Pinpoint the cell where the given text exists, returning its (X, Y) midpoint coordinate. 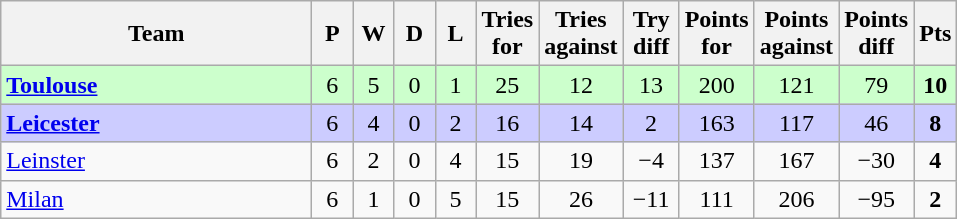
26 (581, 199)
19 (581, 161)
206 (796, 199)
14 (581, 123)
25 (508, 85)
Team (156, 34)
Try diff (651, 34)
−4 (651, 161)
46 (876, 123)
111 (716, 199)
163 (716, 123)
Leinster (156, 161)
10 (936, 85)
−11 (651, 199)
Leicester (156, 123)
121 (796, 85)
Points against (796, 34)
−95 (876, 199)
Milan (156, 199)
Tries against (581, 34)
P (332, 34)
W (374, 34)
Points diff (876, 34)
Tries for (508, 34)
Pts (936, 34)
79 (876, 85)
L (456, 34)
200 (716, 85)
D (414, 34)
−30 (876, 161)
117 (796, 123)
167 (796, 161)
8 (936, 123)
137 (716, 161)
Points for (716, 34)
16 (508, 123)
12 (581, 85)
13 (651, 85)
Toulouse (156, 85)
